Capture the cell that displays the provided text and extract its (x, y) central coordinate. 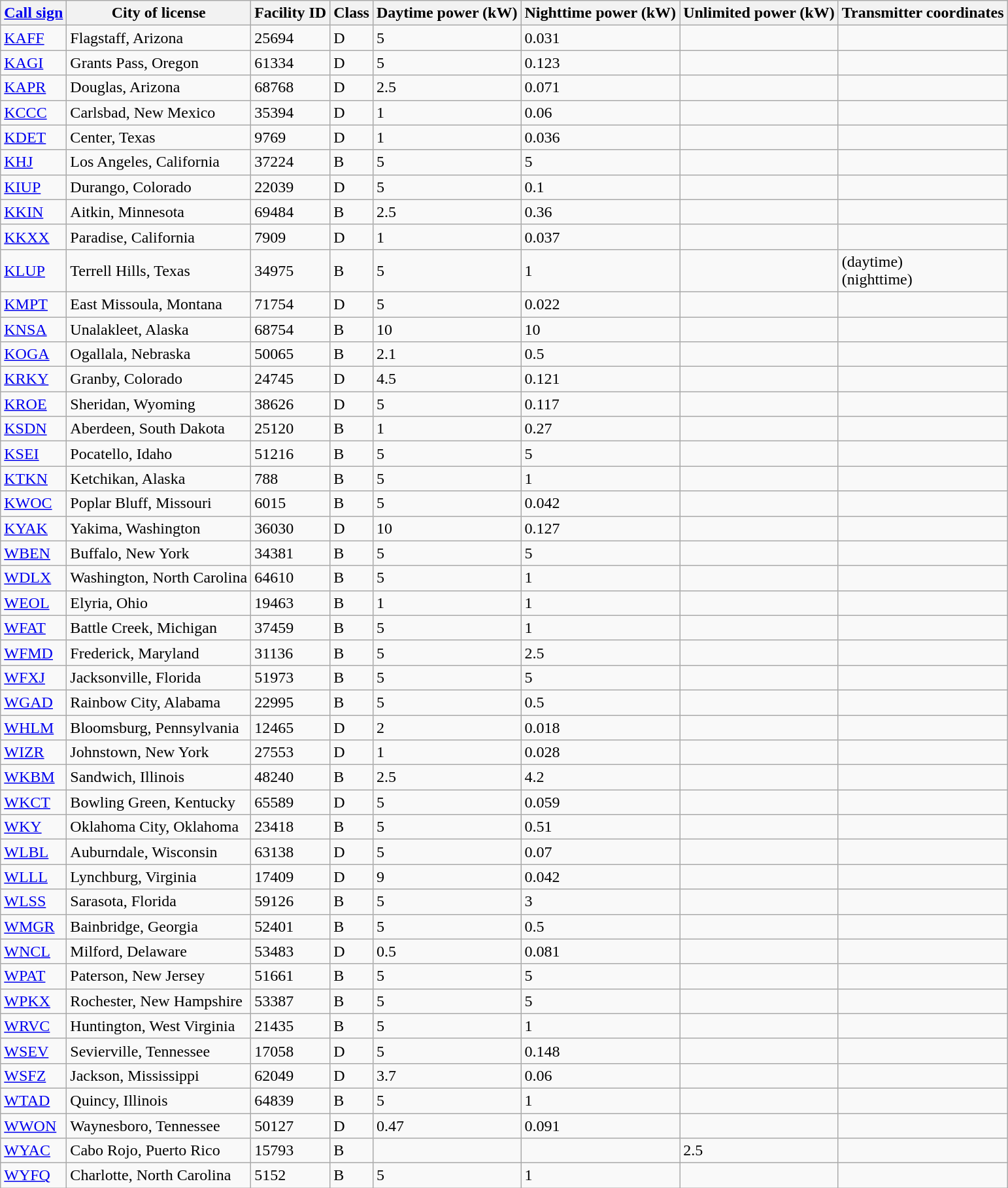
0.031 (600, 38)
0.081 (600, 951)
Grants Pass, Oregon (159, 63)
22039 (290, 187)
WPAT (34, 976)
KYAK (34, 528)
0.036 (600, 137)
WKCT (34, 802)
64839 (290, 1100)
22995 (290, 702)
51216 (290, 454)
Call sign (34, 13)
0.022 (600, 304)
Jackson, Mississippi (159, 1076)
64610 (290, 578)
68768 (290, 88)
0.148 (600, 1051)
KIUP (34, 187)
KOGA (34, 354)
KAPR (34, 88)
Frederick, Maryland (159, 653)
KAFF (34, 38)
KCCC (34, 112)
17058 (290, 1051)
Oklahoma City, Oklahoma (159, 827)
City of license (159, 13)
3 (600, 902)
Elyria, Ohio (159, 603)
788 (290, 479)
37459 (290, 628)
Poplar Bluff, Missouri (159, 503)
51973 (290, 677)
WLSS (34, 902)
63138 (290, 852)
0.018 (600, 728)
50065 (290, 354)
0.07 (600, 852)
Sandwich, Illinois (159, 777)
Waynesboro, Tennessee (159, 1125)
Milford, Delaware (159, 951)
52401 (290, 926)
38626 (290, 404)
Sarasota, Florida (159, 902)
0.121 (600, 379)
WTAD (34, 1100)
0.36 (600, 212)
7909 (290, 237)
Rochester, New Hampshire (159, 1001)
35394 (290, 112)
0.028 (600, 753)
WLBL (34, 852)
Aberdeen, South Dakota (159, 429)
Unlimited power (kW) (760, 13)
WKY (34, 827)
6015 (290, 503)
Quincy, Illinois (159, 1100)
0.123 (600, 63)
Rainbow City, Alabama (159, 702)
KMPT (34, 304)
Daytime power (kW) (447, 13)
24745 (290, 379)
2 (447, 728)
KNSA (34, 329)
WSFZ (34, 1076)
0.091 (600, 1125)
Battle Creek, Michigan (159, 628)
Class (352, 13)
3.7 (447, 1076)
WYAC (34, 1151)
WPKX (34, 1001)
65589 (290, 802)
WEOL (34, 603)
19463 (290, 603)
27553 (290, 753)
WBEN (34, 553)
(daytime) (nighttime) (923, 271)
Douglas, Arizona (159, 88)
61334 (290, 63)
KSEI (34, 454)
Yakima, Washington (159, 528)
KSDN (34, 429)
Cabo Rojo, Puerto Rico (159, 1151)
KKXX (34, 237)
50127 (290, 1125)
Terrell Hills, Texas (159, 271)
Pocatello, Idaho (159, 454)
0.059 (600, 802)
KRKY (34, 379)
53483 (290, 951)
Carlsbad, New Mexico (159, 112)
WGAD (34, 702)
9 (447, 877)
17409 (290, 877)
37224 (290, 162)
KHJ (34, 162)
0.51 (600, 827)
Ketchikan, Alaska (159, 479)
51661 (290, 976)
0.127 (600, 528)
Paterson, New Jersey (159, 976)
48240 (290, 777)
KLUP (34, 271)
Aitkin, Minnesota (159, 212)
East Missoula, Montana (159, 304)
KAGI (34, 63)
Auburndale, Wisconsin (159, 852)
WHLM (34, 728)
WMGR (34, 926)
68754 (290, 329)
WLLL (34, 877)
WYFQ (34, 1176)
4.5 (447, 379)
Bainbridge, Georgia (159, 926)
WDLX (34, 578)
0.071 (600, 88)
31136 (290, 653)
Charlotte, North Carolina (159, 1176)
KROE (34, 404)
WSEV (34, 1051)
25120 (290, 429)
WFXJ (34, 677)
2.1 (447, 354)
71754 (290, 304)
WIZR (34, 753)
Center, Texas (159, 137)
0.47 (447, 1125)
WFMD (34, 653)
Flagstaff, Arizona (159, 38)
WKBM (34, 777)
KDET (34, 137)
0.117 (600, 404)
34975 (290, 271)
Huntington, West Virginia (159, 1026)
Sevierville, Tennessee (159, 1051)
Durango, Colorado (159, 187)
0.037 (600, 237)
KWOC (34, 503)
Lynchburg, Virginia (159, 877)
Johnstown, New York (159, 753)
5152 (290, 1176)
9769 (290, 137)
69484 (290, 212)
Nighttime power (kW) (600, 13)
WWON (34, 1125)
WNCL (34, 951)
25694 (290, 38)
KTKN (34, 479)
Paradise, California (159, 237)
59126 (290, 902)
23418 (290, 827)
4.2 (600, 777)
21435 (290, 1026)
Sheridan, Wyoming (159, 404)
Granby, Colorado (159, 379)
Buffalo, New York (159, 553)
53387 (290, 1001)
62049 (290, 1076)
Bowling Green, Kentucky (159, 802)
34381 (290, 553)
Ogallala, Nebraska (159, 354)
15793 (290, 1151)
Los Angeles, California (159, 162)
WFAT (34, 628)
Facility ID (290, 13)
12465 (290, 728)
Washington, North Carolina (159, 578)
0.1 (600, 187)
Jacksonville, Florida (159, 677)
Bloomsburg, Pennsylvania (159, 728)
Transmitter coordinates (923, 13)
KKIN (34, 212)
WRVC (34, 1026)
36030 (290, 528)
Unalakleet, Alaska (159, 329)
0.27 (600, 429)
